Capture the cell that displays the provided text and extract its [X, Y] central coordinate. 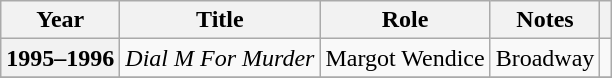
Margot Wendice [405, 58]
Dial M For Murder [220, 58]
Role [405, 20]
Year [60, 20]
Title [220, 20]
Broadway [545, 58]
Notes [545, 20]
1995–1996 [60, 58]
